Pinpoint the cell where the given text exists, returning its [X, Y] midpoint coordinate. 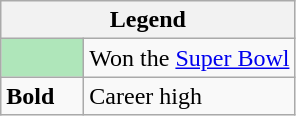
Won the Super Bowl [190, 58]
Legend [148, 20]
Career high [190, 96]
Bold [42, 96]
